Extract the [X, Y] coordinate from the center of the cell holding the provided text.  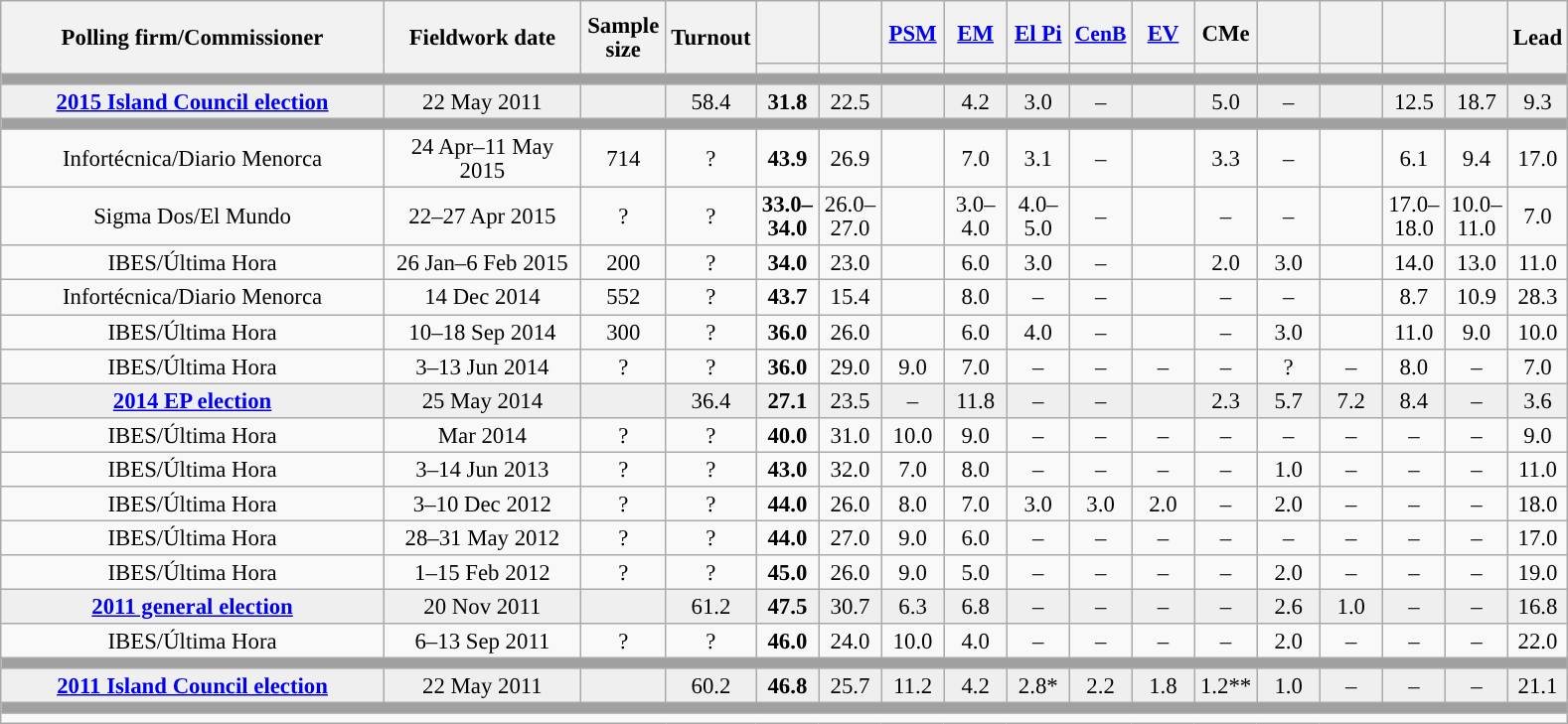
10.9 [1477, 298]
3.1 [1037, 159]
20 Nov 2011 [482, 606]
40.0 [787, 435]
3–13 Jun 2014 [482, 365]
9.4 [1477, 159]
1–15 Feb 2012 [482, 572]
PSM [912, 32]
60.2 [711, 685]
2011 Island Council election [193, 685]
34.0 [787, 264]
EM [976, 32]
28.3 [1537, 298]
33.0–34.0 [787, 217]
16.8 [1537, 606]
61.2 [711, 606]
4.0–5.0 [1037, 217]
3.6 [1537, 401]
300 [623, 332]
3–14 Jun 2013 [482, 469]
28–31 May 2012 [482, 538]
21.1 [1537, 685]
10–18 Sep 2014 [482, 332]
Lead [1537, 38]
26 Jan–6 Feb 2015 [482, 264]
2.2 [1101, 685]
Turnout [711, 38]
24.0 [851, 642]
58.4 [711, 101]
714 [623, 159]
CenB [1101, 32]
19.0 [1537, 572]
13.0 [1477, 264]
46.0 [787, 642]
24 Apr–11 May 2015 [482, 159]
18.7 [1477, 101]
29.0 [851, 365]
26.9 [851, 159]
36.4 [711, 401]
47.5 [787, 606]
45.0 [787, 572]
18.0 [1537, 505]
27.0 [851, 538]
43.0 [787, 469]
17.0–18.0 [1413, 217]
46.8 [787, 685]
Sigma Dos/El Mundo [193, 217]
14 Dec 2014 [482, 298]
11.8 [976, 401]
6.3 [912, 606]
6.8 [976, 606]
7.2 [1351, 401]
1.8 [1163, 685]
3.3 [1226, 159]
22.5 [851, 101]
El Pi [1037, 32]
9.3 [1537, 101]
22.0 [1537, 642]
5.7 [1288, 401]
43.9 [787, 159]
Sample size [623, 38]
26.0–27.0 [851, 217]
22–27 Apr 2015 [482, 217]
1.2** [1226, 685]
25 May 2014 [482, 401]
23.5 [851, 401]
2.8* [1037, 685]
6–13 Sep 2011 [482, 642]
2014 EP election [193, 401]
Fieldwork date [482, 38]
2.3 [1226, 401]
8.4 [1413, 401]
Mar 2014 [482, 435]
552 [623, 298]
CMe [1226, 32]
30.7 [851, 606]
3–10 Dec 2012 [482, 505]
15.4 [851, 298]
200 [623, 264]
EV [1163, 32]
2011 general election [193, 606]
31.0 [851, 435]
11.2 [912, 685]
43.7 [787, 298]
14.0 [1413, 264]
31.8 [787, 101]
25.7 [851, 685]
23.0 [851, 264]
Polling firm/Commissioner [193, 38]
3.0–4.0 [976, 217]
32.0 [851, 469]
8.7 [1413, 298]
2015 Island Council election [193, 101]
27.1 [787, 401]
10.0–11.0 [1477, 217]
6.1 [1413, 159]
2.6 [1288, 606]
12.5 [1413, 101]
